Return the [x, y] coordinate for the center point of the cell that contains the specified text.  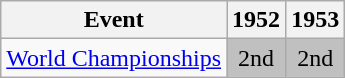
1952 [256, 20]
1953 [316, 20]
Event [114, 20]
World Championships [114, 58]
